Provide the [x, y] coordinate of the cell's center where the given text is located.  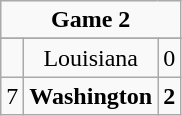
0 [170, 58]
7 [12, 96]
2 [170, 96]
Game 2 [91, 20]
Louisiana [91, 58]
Washington [91, 96]
